Provide the (x, y) coordinate of the cell's center where the given text is located.  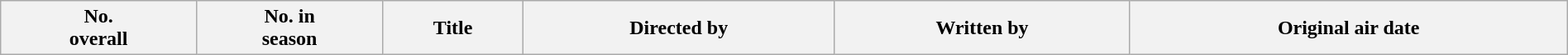
No. inseason (289, 28)
No.overall (99, 28)
Directed by (678, 28)
Title (453, 28)
Original air date (1348, 28)
Written by (982, 28)
